Pinpoint the cell where the given text exists, returning its [X, Y] midpoint coordinate. 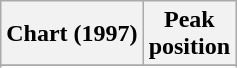
Chart (1997) [72, 34]
Peakposition [189, 34]
